Locate the cell with the specified text and output its (x, y) center coordinate. 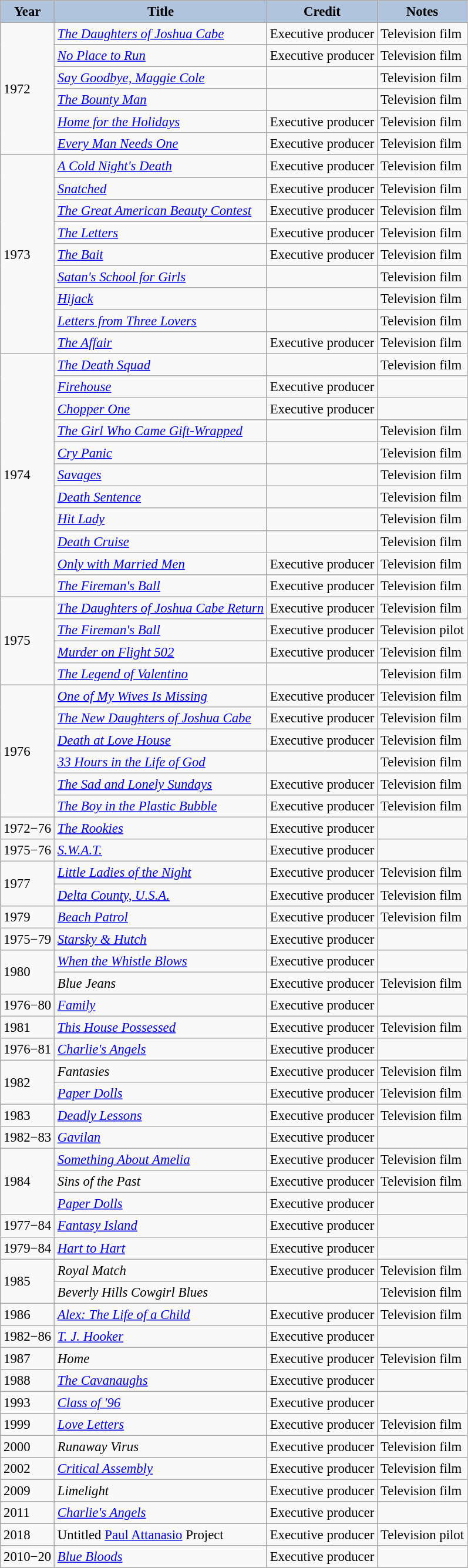
Something About Amelia (161, 1160)
The New Daughters of Joshua Cabe (161, 718)
Blue Bloods (161, 1557)
1993 (28, 1402)
Say Goodbye, Maggie Cole (161, 78)
Beverly Hills Cowgirl Blues (161, 1292)
Notes (423, 12)
Letters from Three Lovers (161, 321)
1983 (28, 1116)
Family (161, 1005)
Sins of the Past (161, 1182)
1974 (28, 475)
Fantasies (161, 1071)
1972−76 (28, 829)
Firehouse (161, 387)
This House Possessed (161, 1027)
1985 (28, 1281)
T. J. Hooker (161, 1337)
The Legend of Valentino (161, 674)
The Boy in the Plastic Bubble (161, 806)
Death at Love House (161, 741)
Every Man Needs One (161, 144)
The Death Squad (161, 365)
1972 (28, 89)
Credit (322, 12)
Beach Patrol (161, 917)
Hart to Hart (161, 1248)
The Bounty Man (161, 100)
The Letters (161, 233)
2010−20 (28, 1557)
1982 (28, 1082)
33 Hours in the Life of God (161, 762)
1977−84 (28, 1226)
Death Cruise (161, 541)
Starsky & Hutch (161, 939)
The Rookies (161, 829)
A Cold Night's Death (161, 166)
Chopper One (161, 409)
1976 (28, 751)
The Cavanaughs (161, 1381)
S.W.A.T. (161, 851)
1975−76 (28, 851)
Runaway Virus (161, 1447)
1999 (28, 1425)
The Great American Beauty Contest (161, 210)
Savages (161, 475)
Snatched (161, 189)
1984 (28, 1182)
The Bait (161, 254)
Death Sentence (161, 497)
Untitled Paul Attanasio Project (161, 1535)
1982−86 (28, 1337)
When the Whistle Blows (161, 961)
Gavilan (161, 1138)
1977 (28, 883)
1975 (28, 641)
Year (28, 12)
The Girl Who Came Gift-Wrapped (161, 431)
Blue Jeans (161, 983)
Delta County, U.S.A. (161, 895)
The Affair (161, 343)
The Daughters of Joshua Cabe Return (161, 608)
1976−80 (28, 1005)
Love Letters (161, 1425)
No Place to Run (161, 56)
Cry Panic (161, 453)
1986 (28, 1314)
Murder on Flight 502 (161, 652)
1979−84 (28, 1248)
2002 (28, 1469)
1988 (28, 1381)
Deadly Lessons (161, 1116)
Royal Match (161, 1270)
2018 (28, 1535)
The Sad and Lonely Sundays (161, 785)
Satan's School for Girls (161, 277)
1982−83 (28, 1138)
1981 (28, 1027)
Title (161, 12)
Home (161, 1358)
1979 (28, 917)
1973 (28, 254)
The Daughters of Joshua Cabe (161, 34)
Hit Lady (161, 520)
Limelight (161, 1491)
Hijack (161, 299)
Home for the Holidays (161, 122)
Only with Married Men (161, 564)
Alex: The Life of a Child (161, 1314)
1976−81 (28, 1049)
1987 (28, 1358)
2011 (28, 1513)
Class of '96 (161, 1402)
Fantasy Island (161, 1226)
One of My Wives Is Missing (161, 696)
2009 (28, 1491)
2000 (28, 1447)
1975−79 (28, 939)
1980 (28, 971)
Little Ladies of the Night (161, 873)
Critical Assembly (161, 1469)
